Return the [X, Y] coordinate for the center point of the cell that contains the specified text.  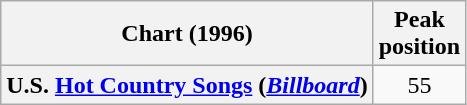
55 [419, 85]
U.S. Hot Country Songs (Billboard) [187, 85]
Peakposition [419, 34]
Chart (1996) [187, 34]
